Scan for the cell matching the given text and deliver its [x, y] coordinate at center. 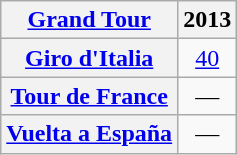
Tour de France [90, 96]
40 [208, 58]
Vuelta a España [90, 134]
Grand Tour [90, 20]
2013 [208, 20]
Giro d'Italia [90, 58]
